Return the (x, y) coordinate for the center point of the cell that contains the specified text.  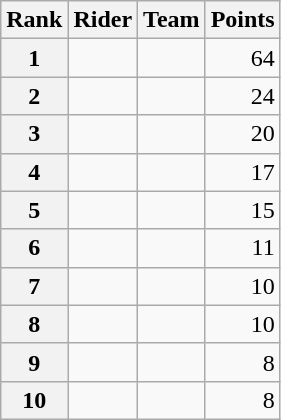
9 (34, 362)
17 (242, 172)
Rider (103, 20)
11 (242, 248)
4 (34, 172)
64 (242, 58)
20 (242, 134)
15 (242, 210)
1 (34, 58)
7 (34, 286)
Points (242, 20)
6 (34, 248)
Rank (34, 20)
2 (34, 96)
5 (34, 210)
3 (34, 134)
Team (172, 20)
24 (242, 96)
